Find where the given text appears and provide that cell's center as [X, Y] coordinate. 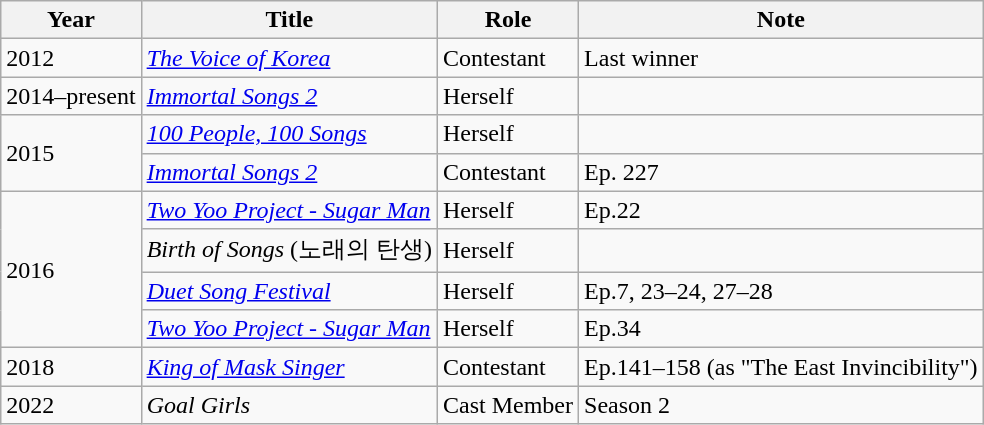
2015 [71, 153]
Ep.7, 23–24, 27–28 [782, 291]
Season 2 [782, 405]
Cast Member [508, 405]
2016 [71, 270]
Title [289, 20]
Ep.141–158 (as "The East Invincibility") [782, 367]
Role [508, 20]
2018 [71, 367]
Ep.22 [782, 210]
2012 [71, 58]
Goal Girls [289, 405]
King of Mask Singer [289, 367]
100 People, 100 Songs [289, 134]
Duet Song Festival [289, 291]
Last winner [782, 58]
Note [782, 20]
Ep.34 [782, 329]
2022 [71, 405]
Year [71, 20]
Ep. 227 [782, 172]
The Voice of Korea [289, 58]
2014–present [71, 96]
Birth of Songs (노래의 탄생) [289, 250]
